Locate the cell with the specified text and output its (x, y) center coordinate. 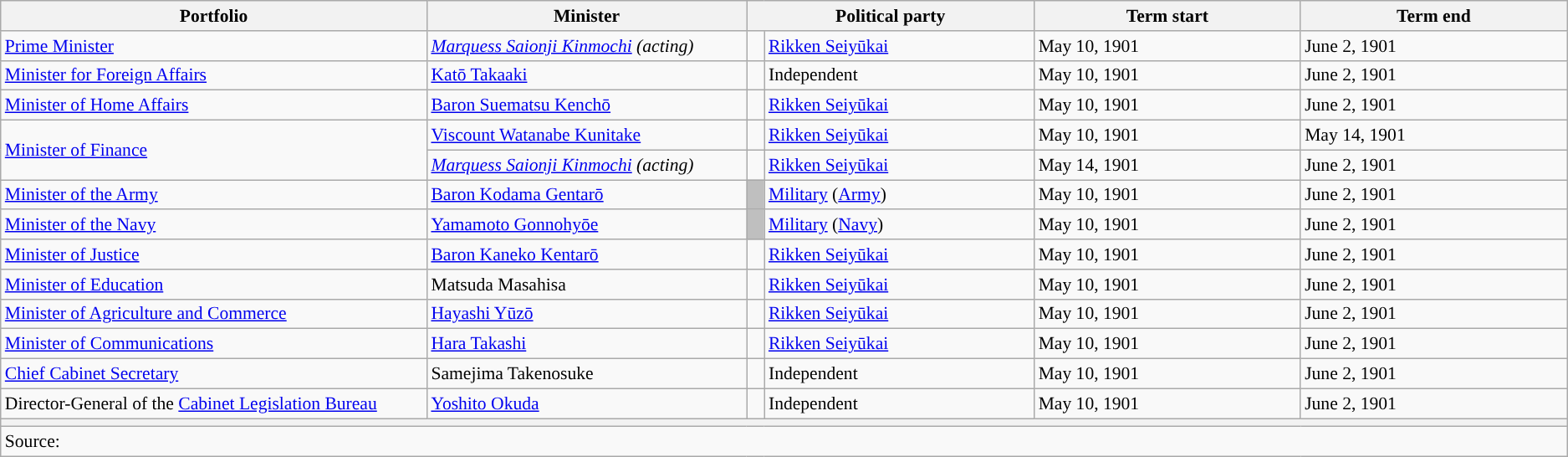
Hayashi Yūzō (586, 314)
Samejima Takenosuke (586, 374)
Katō Takaaki (586, 75)
Political party (891, 16)
Yoshito Okuda (586, 403)
Chief Cabinet Secretary (214, 374)
Yamamoto Gonnohyōe (586, 225)
Prime Minister (214, 46)
Minister of the Army (214, 195)
Minister of Finance (214, 151)
Minister of Education (214, 285)
Director-General of the Cabinet Legislation Bureau (214, 403)
Source: (784, 442)
Term end (1433, 16)
Minister (586, 16)
Viscount Watanabe Kunitake (586, 136)
Portfolio (214, 16)
Minister of the Navy (214, 225)
Term start (1167, 16)
Minister of Justice (214, 254)
Military (Navy) (900, 225)
Baron Suematsu Kenchō (586, 105)
Minister of Communications (214, 344)
Baron Kaneko Kentarō (586, 254)
Matsuda Masahisa (586, 285)
Hara Takashi (586, 344)
Minister of Agriculture and Commerce (214, 314)
Baron Kodama Gentarō (586, 195)
Minister of Home Affairs (214, 105)
Minister for Foreign Affairs (214, 75)
Military (Army) (900, 195)
